For the text-containing cell, return its midpoint in (x, y) coordinate format. 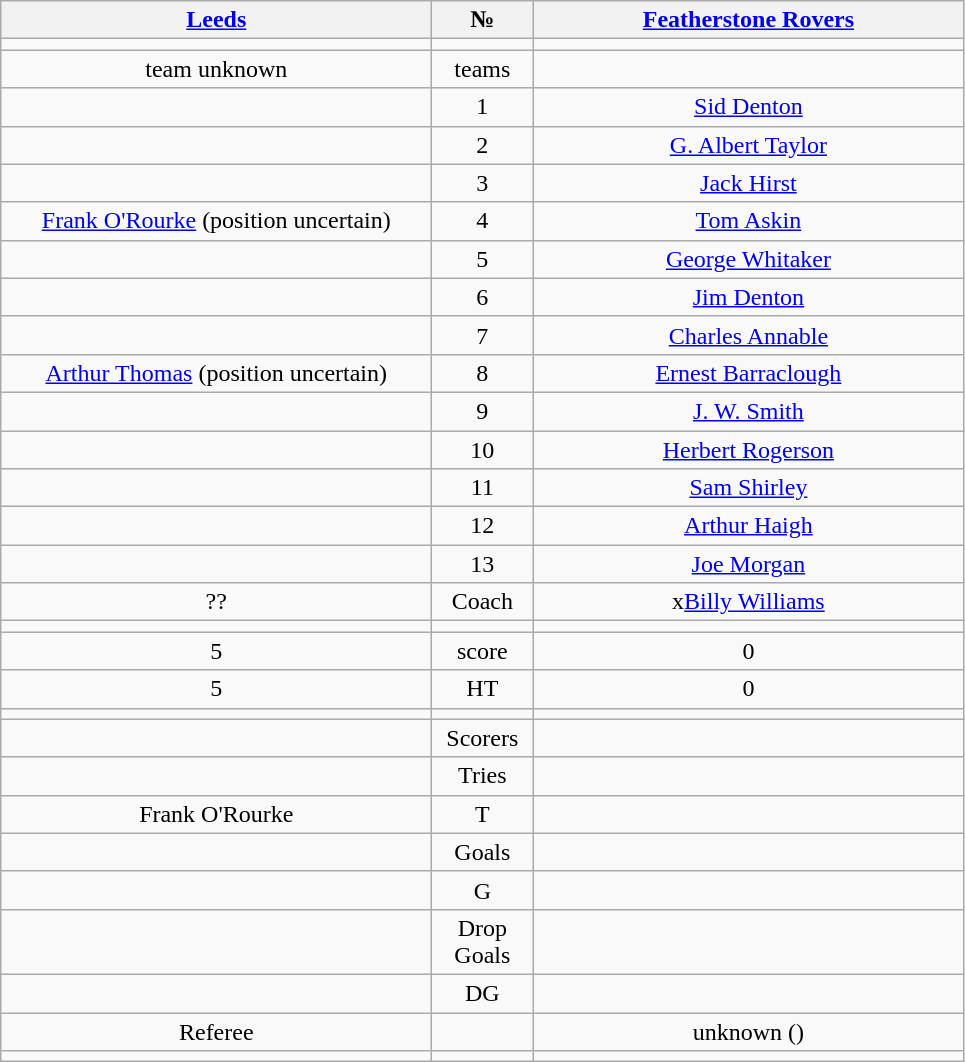
Charles Annable (748, 335)
Tries (482, 776)
10 (482, 449)
Goals (482, 852)
Scorers (482, 738)
Frank O'Rourke (position uncertain) (216, 221)
7 (482, 335)
xBilly Williams (748, 602)
Arthur Haigh (748, 526)
3 (482, 183)
J. W. Smith (748, 411)
DG (482, 993)
Ernest Barraclough (748, 373)
№ (482, 20)
12 (482, 526)
G (482, 890)
teams (482, 69)
11 (482, 488)
Arthur Thomas (position uncertain) (216, 373)
Frank O'Rourke (216, 814)
Sam Shirley (748, 488)
9 (482, 411)
G. Albert Taylor (748, 145)
unknown () (748, 1031)
2 (482, 145)
Tom Askin (748, 221)
Herbert Rogerson (748, 449)
13 (482, 564)
Jim Denton (748, 297)
Referee (216, 1031)
?? (216, 602)
Sid Denton (748, 107)
George Whitaker (748, 259)
HT (482, 689)
Featherstone Rovers (748, 20)
Leeds (216, 20)
Coach (482, 602)
1 (482, 107)
4 (482, 221)
T (482, 814)
score (482, 651)
Jack Hirst (748, 183)
Joe Morgan (748, 564)
team unknown (216, 69)
8 (482, 373)
Drop Goals (482, 942)
6 (482, 297)
